Identify which cell holds the provided text, then report its (X, Y) central coordinate. 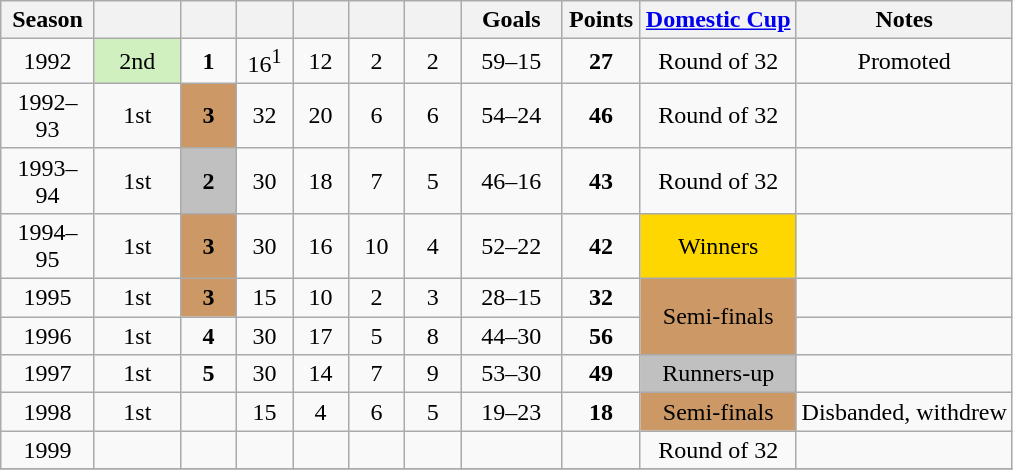
8 (433, 336)
Runners-up (718, 374)
1998 (48, 412)
1993–94 (48, 180)
Notes (904, 20)
16 (320, 246)
Goals (512, 20)
20 (320, 116)
1995 (48, 298)
1994–95 (48, 246)
Domestic Cup (718, 20)
17 (320, 336)
19–23 (512, 412)
49 (602, 374)
161 (264, 62)
Disbanded, withdrew (904, 412)
Winners (718, 246)
1 (208, 62)
59–15 (512, 62)
12 (320, 62)
28–15 (512, 298)
1999 (48, 450)
1997 (48, 374)
43 (602, 180)
27 (602, 62)
52–22 (512, 246)
1992 (48, 62)
42 (602, 246)
54–24 (512, 116)
44–30 (512, 336)
46 (602, 116)
Promoted (904, 62)
1996 (48, 336)
1992–93 (48, 116)
2nd (137, 62)
Season (48, 20)
9 (433, 374)
46–16 (512, 180)
14 (320, 374)
53–30 (512, 374)
56 (602, 336)
Points (602, 20)
